Detect which cell encompasses the target text, then output its (x, y) center coordinate. 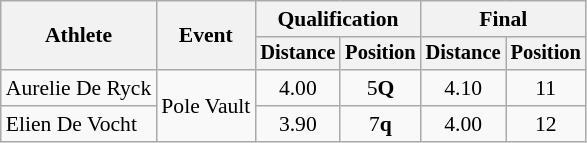
Final (504, 19)
Event (206, 36)
3.90 (298, 124)
5Q (380, 88)
12 (546, 124)
Athlete (79, 36)
Elien De Vocht (79, 124)
Pole Vault (206, 106)
Qualification (338, 19)
7q (380, 124)
Aurelie De Ryck (79, 88)
4.10 (464, 88)
11 (546, 88)
